Extract the [X, Y] coordinate from the center of the cell holding the provided text.  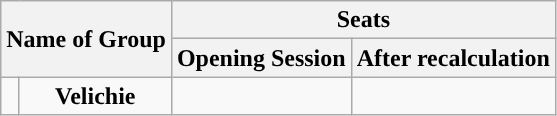
Opening Session [261, 58]
After recalculation [453, 58]
Name of Group [86, 39]
Seats [363, 20]
Velichie [95, 96]
